Locate the cell with the specified text and output its (X, Y) center coordinate. 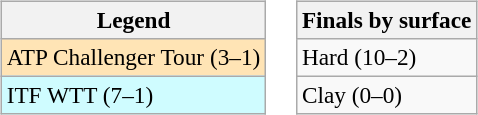
Clay (0–0) (387, 95)
Finals by surface (387, 20)
ATP Challenger Tour (3–1) (133, 57)
ITF WTT (7–1) (133, 95)
Legend (133, 20)
Hard (10–2) (387, 57)
